Scan for the cell matching the given text and deliver its [X, Y] coordinate at center. 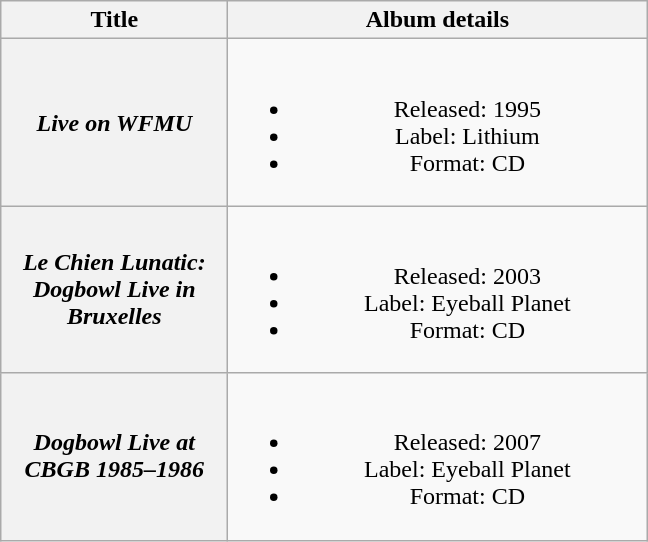
Released: 2007Label: Eyeball PlanetFormat: CD [438, 456]
Dogbowl Live at CBGB 1985–1986 [114, 456]
Released: 1995Label: LithiumFormat: CD [438, 122]
Released: 2003Label: Eyeball PlanetFormat: CD [438, 290]
Album details [438, 20]
Live on WFMU [114, 122]
Title [114, 20]
Le Chien Lunatic: Dogbowl Live in Bruxelles [114, 290]
